Detect which cell encompasses the target text, then output its (X, Y) center coordinate. 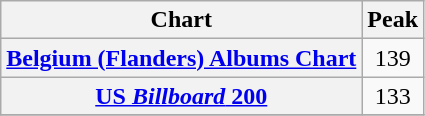
Chart (182, 20)
139 (393, 58)
Peak (393, 20)
133 (393, 96)
Belgium (Flanders) Albums Chart (182, 58)
US Billboard 200 (182, 96)
